Pinpoint the cell where the given text exists, returning its (x, y) midpoint coordinate. 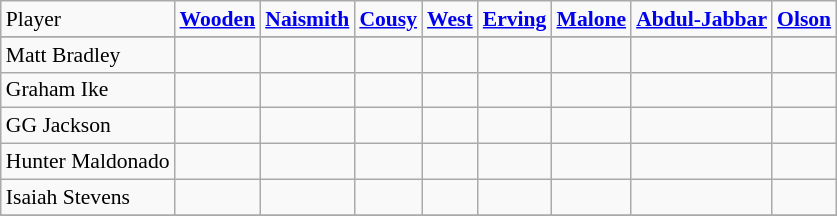
Hunter Maldonado (88, 162)
Isaiah Stevens (88, 197)
Matt Bradley (88, 55)
Abdul-Jabbar (702, 19)
Malone (591, 19)
Wooden (218, 19)
West (450, 19)
Cousy (388, 19)
GG Jackson (88, 126)
Graham Ike (88, 90)
Player (88, 19)
Erving (515, 19)
Naismith (307, 19)
Olson (804, 19)
